Return the [X, Y] coordinate for the center point of the cell that contains the specified text.  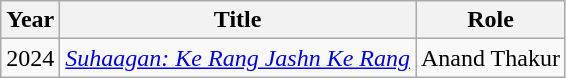
Anand Thakur [491, 58]
2024 [30, 58]
Suhaagan: Ke Rang Jashn Ke Rang [238, 58]
Role [491, 20]
Title [238, 20]
Year [30, 20]
